Return [x, y] of the center of cell containing provided text 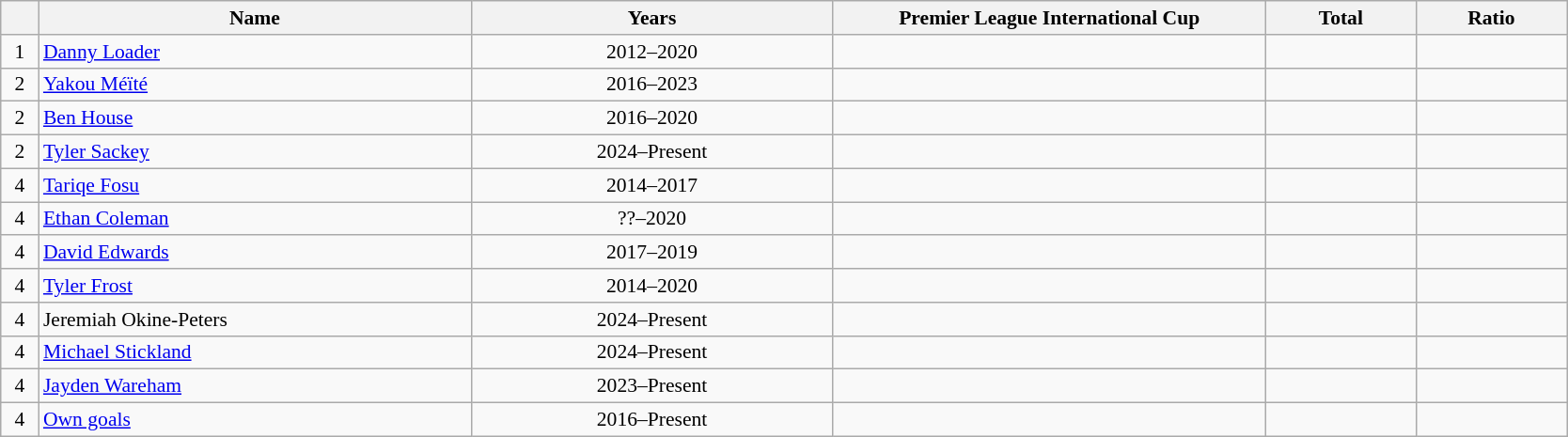
2012–2020 [652, 52]
Premier League International Cup [1049, 18]
??–2020 [652, 219]
2014–2017 [652, 185]
2016–Present [652, 420]
Tyler Frost [255, 286]
2016–2020 [652, 118]
Jeremiah Okine-Peters [255, 320]
Name [255, 18]
Tariqe Fosu [255, 185]
Jayden Wareham [255, 386]
Own goals [255, 420]
2017–2019 [652, 253]
Michael Stickland [255, 352]
Ratio [1491, 18]
Danny Loader [255, 52]
Tyler Sackey [255, 152]
Years [652, 18]
Ethan Coleman [255, 219]
Ben House [255, 118]
David Edwards [255, 253]
Total [1341, 18]
2016–2023 [652, 85]
1 [20, 52]
Yakou Méïté [255, 85]
2014–2020 [652, 286]
2023–Present [652, 386]
